Pinpoint the cell where the given text exists, returning its (X, Y) midpoint coordinate. 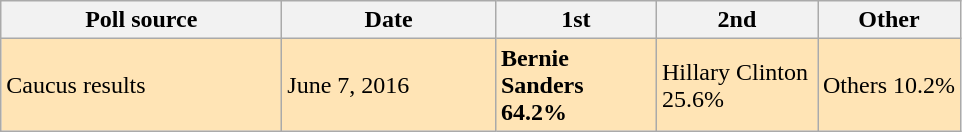
Bernie Sanders 64.2% (576, 85)
Date (389, 20)
June 7, 2016 (389, 85)
2nd (736, 20)
Poll source (142, 20)
Caucus results (142, 85)
Other (890, 20)
Others 10.2% (890, 85)
1st (576, 20)
Hillary Clinton 25.6% (736, 85)
